Pinpoint the cell where the given text exists, returning its (x, y) midpoint coordinate. 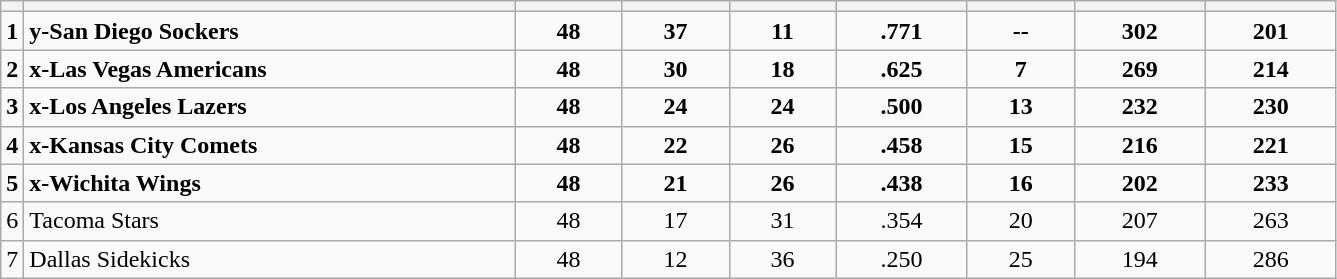
.250 (902, 259)
2 (12, 69)
207 (1140, 221)
286 (1270, 259)
x-Kansas City Comets (270, 145)
12 (676, 259)
x-Las Vegas Americans (270, 69)
Dallas Sidekicks (270, 259)
263 (1270, 221)
201 (1270, 31)
6 (12, 221)
31 (782, 221)
16 (1020, 183)
5 (12, 183)
36 (782, 259)
302 (1140, 31)
15 (1020, 145)
4 (12, 145)
x-Los Angeles Lazers (270, 107)
.438 (902, 183)
30 (676, 69)
25 (1020, 259)
11 (782, 31)
.500 (902, 107)
216 (1140, 145)
18 (782, 69)
202 (1140, 183)
3 (12, 107)
.354 (902, 221)
214 (1270, 69)
.771 (902, 31)
x-Wichita Wings (270, 183)
37 (676, 31)
.458 (902, 145)
.625 (902, 69)
Tacoma Stars (270, 221)
269 (1140, 69)
221 (1270, 145)
233 (1270, 183)
13 (1020, 107)
1 (12, 31)
17 (676, 221)
21 (676, 183)
22 (676, 145)
194 (1140, 259)
230 (1270, 107)
20 (1020, 221)
y-San Diego Sockers (270, 31)
232 (1140, 107)
-- (1020, 31)
